Pinpoint the cell where the given text exists, returning its [x, y] midpoint coordinate. 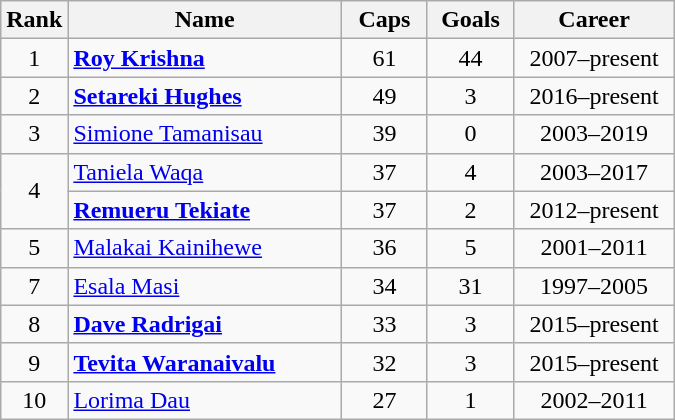
Name [205, 20]
2003–2019 [594, 134]
31 [470, 286]
2016–present [594, 96]
Caps [384, 20]
Career [594, 20]
10 [34, 400]
Setareki Hughes [205, 96]
Malakai Kainihewe [205, 248]
36 [384, 248]
49 [384, 96]
Dave Radrigai [205, 324]
Roy Krishna [205, 58]
Rank [34, 20]
0 [470, 134]
2001–2011 [594, 248]
2003–2017 [594, 172]
Esala Masi [205, 286]
8 [34, 324]
32 [384, 362]
39 [384, 134]
33 [384, 324]
2012–present [594, 210]
Taniela Waqa [205, 172]
Goals [470, 20]
Simione Tamanisau [205, 134]
2007–present [594, 58]
Lorima Dau [205, 400]
7 [34, 286]
34 [384, 286]
Tevita Waranaivalu [205, 362]
2002–2011 [594, 400]
44 [470, 58]
Remueru Tekiate [205, 210]
27 [384, 400]
61 [384, 58]
9 [34, 362]
1997–2005 [594, 286]
